Find where the given text appears and provide that cell's center as (x, y) coordinate. 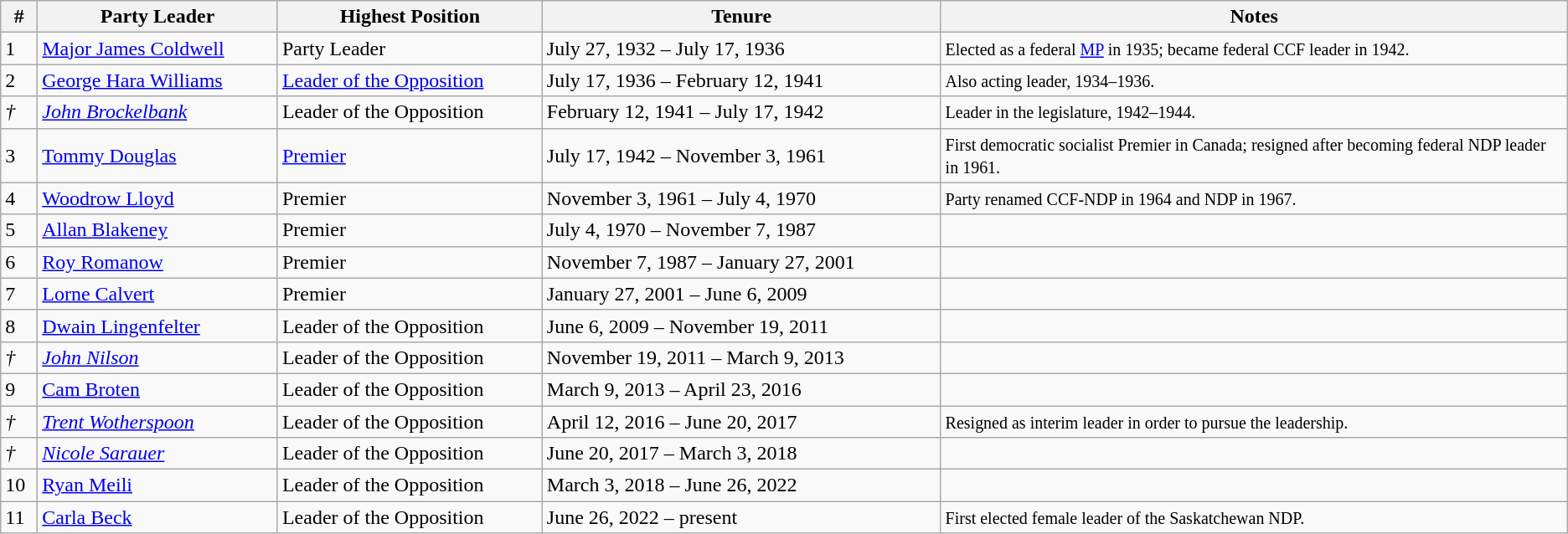
1 (19, 49)
11 (19, 517)
Woodrow Lloyd (157, 198)
March 9, 2013 – April 23, 2016 (741, 389)
Nicole Sarauer (157, 454)
8 (19, 326)
July 17, 1936 – February 12, 1941 (741, 80)
March 3, 2018 – June 26, 2022 (741, 485)
June 20, 2017 – March 3, 2018 (741, 454)
Party renamed CCF-NDP in 1964 and NDP in 1967. (1254, 198)
Resigned as interim leader in order to pursue the leadership. (1254, 421)
Carla Beck (157, 517)
Notes (1254, 17)
Roy Romanow (157, 262)
July 4, 1970 – November 7, 1987 (741, 230)
June 6, 2009 – November 19, 2011 (741, 326)
3 (19, 156)
2 (19, 80)
5 (19, 230)
George Hara Williams (157, 80)
Lorne Calvert (157, 294)
Leader in the legislature, 1942–1944. (1254, 112)
7 (19, 294)
6 (19, 262)
Tommy Douglas (157, 156)
January 27, 2001 – June 6, 2009 (741, 294)
November 7, 1987 – January 27, 2001 (741, 262)
First democratic socialist Premier in Canada; resigned after becoming federal NDP leader in 1961. (1254, 156)
November 3, 1961 – July 4, 1970 (741, 198)
9 (19, 389)
John Nilson (157, 357)
# (19, 17)
February 12, 1941 – July 17, 1942 (741, 112)
Also acting leader, 1934–1936. (1254, 80)
4 (19, 198)
April 12, 2016 – June 20, 2017 (741, 421)
10 (19, 485)
First elected female leader of the Saskatchewan NDP. (1254, 517)
Ryan Meili (157, 485)
Highest Position (410, 17)
November 19, 2011 – March 9, 2013 (741, 357)
July 17, 1942 – November 3, 1961 (741, 156)
Elected as a federal MP in 1935; became federal CCF leader in 1942. (1254, 49)
July 27, 1932 – July 17, 1936 (741, 49)
Dwain Lingenfelter (157, 326)
Tenure (741, 17)
Major James Coldwell (157, 49)
Allan Blakeney (157, 230)
June 26, 2022 – present (741, 517)
John Brockelbank (157, 112)
Cam Broten (157, 389)
Trent Wotherspoon (157, 421)
